Return (x, y) of the center of cell containing provided text 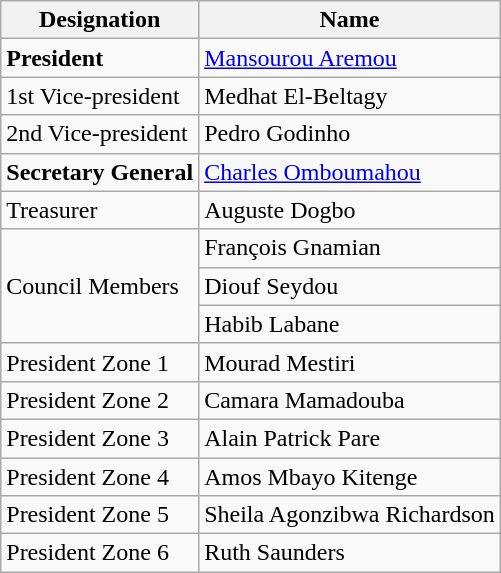
François Gnamian (350, 248)
Auguste Dogbo (350, 210)
President Zone 4 (100, 477)
Designation (100, 20)
Mourad Mestiri (350, 362)
Camara Mamadouba (350, 400)
President (100, 58)
Amos Mbayo Kitenge (350, 477)
Name (350, 20)
Diouf Seydou (350, 286)
Charles Omboumahou (350, 172)
President Zone 6 (100, 553)
Medhat El-Beltagy (350, 96)
President Zone 1 (100, 362)
Mansourou Aremou (350, 58)
Pedro Godinho (350, 134)
President Zone 5 (100, 515)
Secretary General (100, 172)
Habib Labane (350, 324)
2nd Vice-president (100, 134)
Council Members (100, 286)
Treasurer (100, 210)
1st Vice-president (100, 96)
President Zone 2 (100, 400)
Ruth Saunders (350, 553)
President Zone 3 (100, 438)
Alain Patrick Pare (350, 438)
Sheila Agonzibwa Richardson (350, 515)
